Locate the cell with the specified text and output its (X, Y) center coordinate. 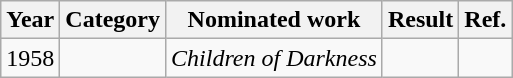
Result (420, 20)
Children of Darkness (274, 58)
Category (113, 20)
1958 (30, 58)
Nominated work (274, 20)
Ref. (486, 20)
Year (30, 20)
